Provide the (x, y) coordinate of the cell's center where the given text is located.  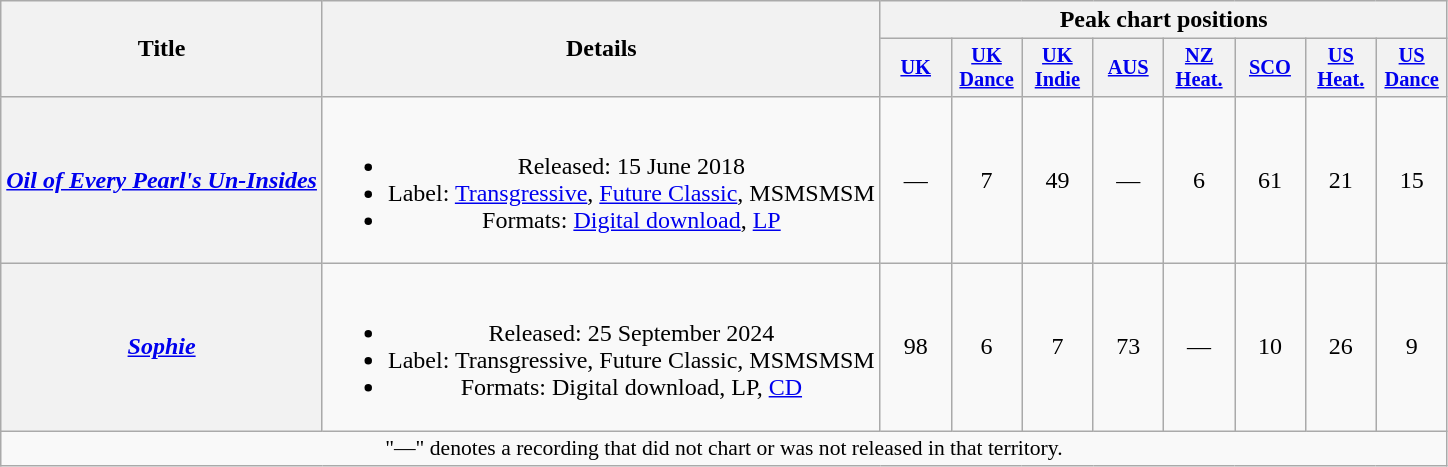
UKIndie (1058, 68)
Released: 25 September 2024Label: Transgressive, Future Classic, MSMSMSMFormats: Digital download, LP, CD (601, 348)
UK (916, 68)
Sophie (162, 348)
26 (1340, 348)
10 (1270, 348)
Title (162, 49)
Peak chart positions (1164, 20)
SCO (1270, 68)
USDance (1412, 68)
AUS (1128, 68)
15 (1412, 180)
Oil of Every Pearl's Un-Insides (162, 180)
"—" denotes a recording that did not chart or was not released in that territory. (724, 449)
USHeat. (1340, 68)
UKDance (986, 68)
NZHeat. (1200, 68)
73 (1128, 348)
Details (601, 49)
Released: 15 June 2018Label: Transgressive, Future Classic, MSMSMSMFormats: Digital download, LP (601, 180)
9 (1412, 348)
49 (1058, 180)
21 (1340, 180)
98 (916, 348)
61 (1270, 180)
